Return [x, y] of the center of cell containing provided text 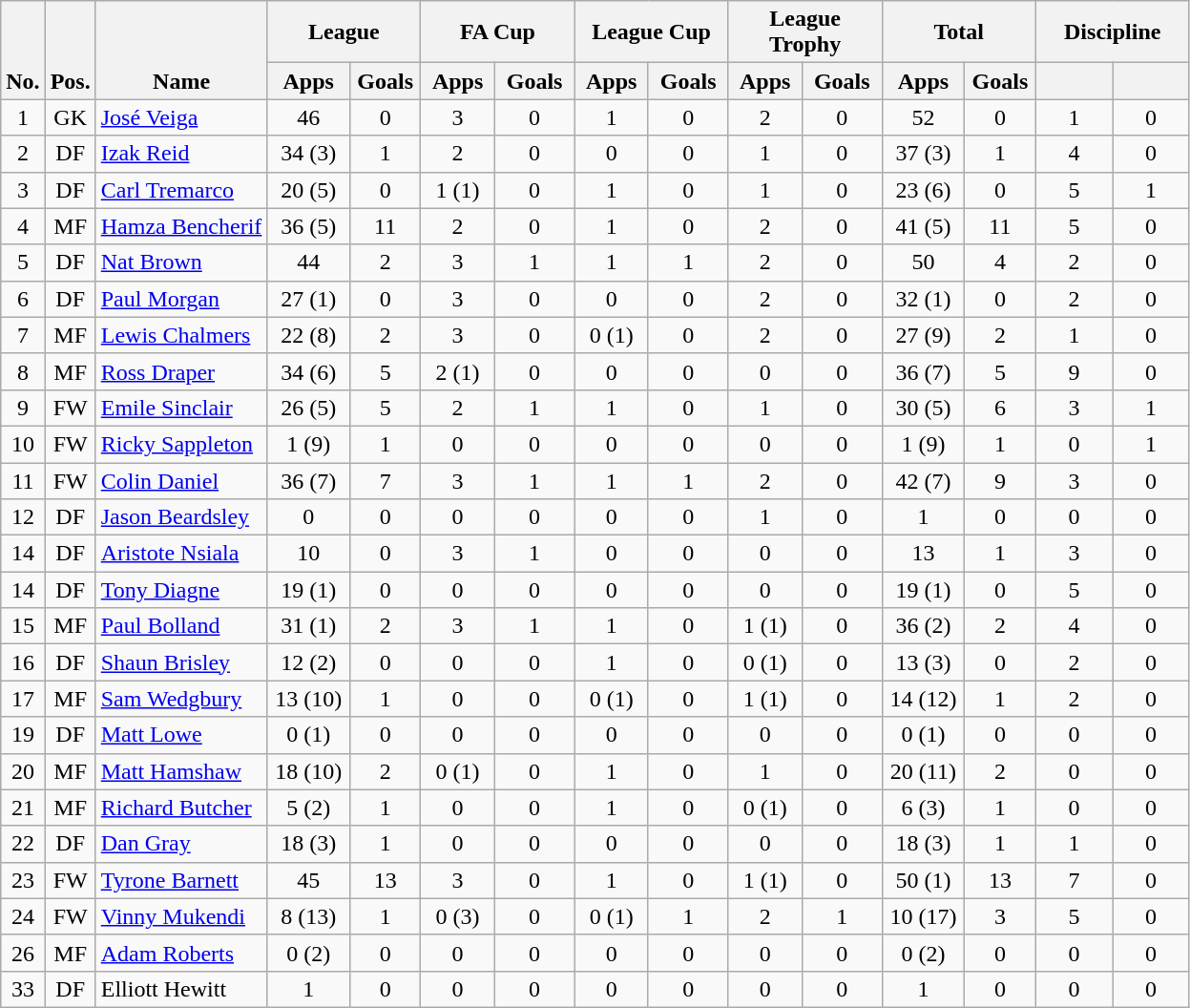
2 (1) [458, 371]
36 (2) [924, 626]
Carl Tremarco [181, 190]
34 (3) [309, 154]
Ross Draper [181, 371]
10 (17) [924, 916]
22 (8) [309, 335]
José Veiga [181, 117]
Discipline [1113, 32]
Richard Butcher [181, 808]
27 (1) [309, 299]
Hamza Bencherif [181, 226]
41 (5) [924, 226]
13 (10) [309, 699]
12 [23, 517]
Paul Morgan [181, 299]
46 [309, 117]
21 [23, 808]
44 [309, 262]
Sam Wedgbury [181, 699]
50 (1) [924, 880]
League Cup [651, 32]
8 [23, 371]
50 [924, 262]
30 (5) [924, 408]
Colin Daniel [181, 480]
Lewis Chalmers [181, 335]
26 (5) [309, 408]
36 (5) [309, 226]
Elliott Hewitt [181, 989]
Tyrone Barnett [181, 880]
Paul Bolland [181, 626]
16 [23, 662]
23 (6) [924, 190]
20 (11) [924, 771]
19 [23, 735]
20 (5) [309, 190]
Matt Lowe [181, 735]
45 [309, 880]
League [344, 32]
32 (1) [924, 299]
12 (2) [309, 662]
Vinny Mukendi [181, 916]
Total [958, 32]
FA Cup [498, 32]
Tony Diagne [181, 590]
23 [23, 880]
Name [181, 50]
Aristote Nsiala [181, 554]
Emile Sinclair [181, 408]
37 (3) [924, 154]
Ricky Sappleton [181, 444]
5 (2) [309, 808]
13 (3) [924, 662]
31 (1) [309, 626]
52 [924, 117]
0 (3) [458, 916]
14 (12) [924, 699]
20 [23, 771]
22 [23, 844]
24 [23, 916]
Nat Brown [181, 262]
34 (6) [309, 371]
Pos. [71, 50]
17 [23, 699]
League Trophy [805, 32]
No. [23, 50]
Shaun Brisley [181, 662]
33 [23, 989]
6 (3) [924, 808]
Adam Roberts [181, 953]
Izak Reid [181, 154]
18 (10) [309, 771]
Jason Beardsley [181, 517]
Matt Hamshaw [181, 771]
15 [23, 626]
GK [71, 117]
8 (13) [309, 916]
Dan Gray [181, 844]
42 (7) [924, 480]
27 (9) [924, 335]
26 [23, 953]
